Locate the cell with the specified text and output its (X, Y) center coordinate. 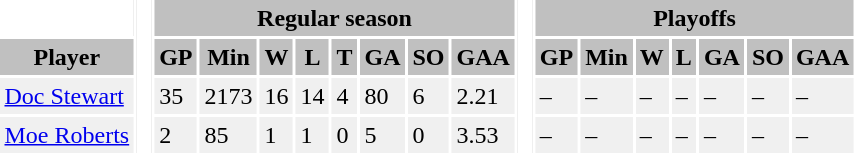
T (344, 57)
Player (67, 57)
5 (382, 135)
85 (228, 135)
2 (176, 135)
6 (428, 96)
16 (276, 96)
Doc Stewart (67, 96)
4 (344, 96)
3.53 (483, 135)
Regular season (335, 18)
2.21 (483, 96)
35 (176, 96)
Playoffs (694, 18)
Moe Roberts (67, 135)
2173 (228, 96)
14 (312, 96)
80 (382, 96)
